Detect which cell encompasses the target text, then output its (X, Y) center coordinate. 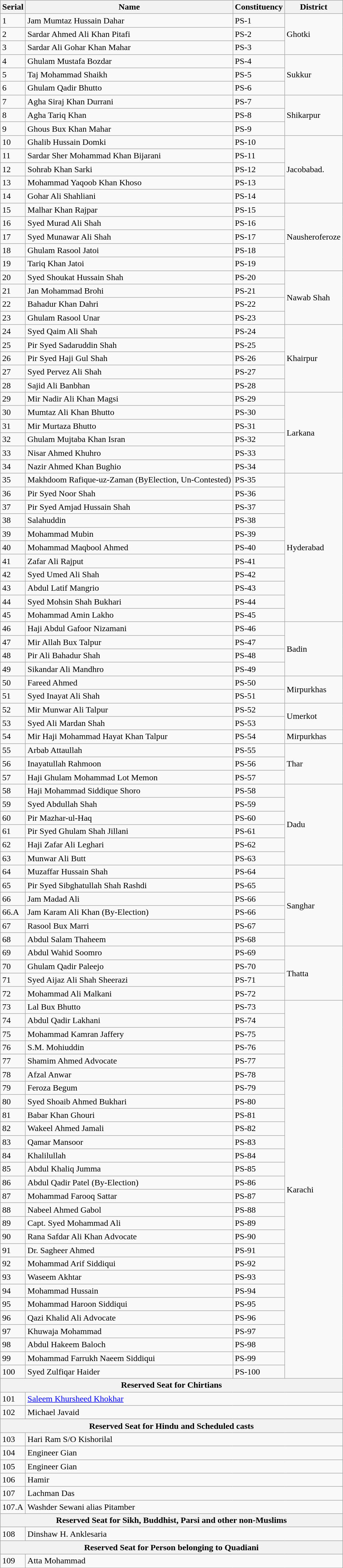
Mohammad Haroon Siddiqui (129, 1304)
PS-52 (259, 710)
PS-64 (259, 872)
PS-38 (259, 520)
PS-32 (259, 439)
66 (13, 899)
74 (13, 1020)
88 (13, 1209)
PS-24 (259, 331)
16 (13, 223)
4 (13, 61)
Jam Mumtaz Hussain Dahar (129, 21)
PS-10 (259, 142)
Bahadur Khan Dahri (129, 304)
83 (13, 1142)
Wakeel Ahmed Jamali (129, 1129)
69 (13, 953)
105 (13, 1466)
PS-74 (259, 1020)
PS-11 (259, 155)
PS-98 (259, 1345)
PS-69 (259, 953)
Abdul Khaliq Jumma (129, 1169)
PS-25 (259, 345)
District (314, 7)
89 (13, 1223)
58 (13, 791)
PS-16 (259, 223)
Rasool Bux Marri (129, 926)
Sohrab Khan Sarki (129, 169)
PS-70 (259, 966)
Badin (314, 649)
84 (13, 1155)
Jan Mohammad Brohi (129, 291)
PS-19 (259, 264)
PS-23 (259, 318)
12 (13, 169)
Mohammad Arif Siddiqui (129, 1264)
Pir Ali Bahadur Shah (129, 656)
80 (13, 1102)
Hari Ram S/O Kishorilal (184, 1439)
PS-95 (259, 1304)
99 (13, 1358)
Syed Murad Ali Shah (129, 223)
PS-83 (259, 1142)
PS-29 (259, 399)
PS-58 (259, 791)
PS-49 (259, 669)
PS-84 (259, 1155)
Nisar Ahmed Khuhro (129, 453)
Babar Khan Ghouri (129, 1115)
28 (13, 385)
5 (13, 75)
PS-93 (259, 1277)
Thar (314, 764)
62 (13, 845)
PS-22 (259, 304)
79 (13, 1088)
Abdul Qadir Patel (By-Election) (129, 1182)
PS-37 (259, 507)
Sajid Ali Banbhan (129, 385)
8 (13, 115)
PS-40 (259, 547)
22 (13, 304)
Mir Munwar Ali Talpur (129, 710)
25 (13, 345)
Michael Javaid (184, 1412)
57 (13, 777)
Nazir Ahmed Khan Bughio (129, 466)
30 (13, 413)
17 (13, 237)
Syed Inayat Ali Shah (129, 696)
PS-91 (259, 1250)
20 (13, 277)
PS-57 (259, 777)
Constituency (259, 7)
Abdul Latif Mangrio (129, 588)
Nawab Shah (314, 297)
Dr. Sagheer Ahmed (129, 1250)
PS-77 (259, 1061)
10 (13, 142)
Waseem Akhtar (129, 1277)
Syed Shoaib Ahmed Bukhari (129, 1102)
PS-67 (259, 926)
Mohammad Maqbool Ahmed (129, 547)
Jam Karam Ali Khan (By-Election) (129, 912)
PS-59 (259, 804)
41 (13, 561)
54 (13, 737)
Ghulam Mujtaba Khan Isran (129, 439)
52 (13, 710)
49 (13, 669)
66.A (13, 912)
PS-92 (259, 1264)
85 (13, 1169)
Pir Syed Amjad Hussain Shah (129, 507)
Haji Zafar Ali Leghari (129, 845)
Nausheroferoze (314, 237)
Afzal Anwar (129, 1075)
87 (13, 1196)
63 (13, 858)
107.A (13, 1507)
23 (13, 318)
PS-56 (259, 764)
Haji Mohammad Siddique Shoro (129, 791)
21 (13, 291)
93 (13, 1277)
32 (13, 439)
Haji Ghulam Mohammad Lot Memon (129, 777)
Syed Aijaz Ali Shah Sheerazi (129, 980)
PS-35 (259, 480)
Khuwaja Mohammad (129, 1331)
Mohammad Amin Lakho (129, 615)
Gohar Ali Shahliani (129, 196)
82 (13, 1129)
Reserved Seat for Person belonging to Quadiani (171, 1547)
101 (13, 1399)
Ghous Bux Khan Mahar (129, 129)
Abdul Wahid Soomro (129, 953)
1 (13, 21)
56 (13, 764)
Jacobabad. (314, 169)
59 (13, 804)
PS-5 (259, 75)
PS-87 (259, 1196)
PS-26 (259, 358)
Pir Syed Noor Shah (129, 493)
14 (13, 196)
67 (13, 926)
Mir Murtaza Bhutto (129, 426)
PS-33 (259, 453)
PS-45 (259, 615)
65 (13, 885)
Saleem Khursheed Khokhar (184, 1399)
Capt. Syed Mohammad Ali (129, 1223)
Pir Mazhar-ul-Haq (129, 818)
PS-68 (259, 939)
PS-3 (259, 48)
Khairpur (314, 358)
92 (13, 1264)
S.M. Mohiuddin (129, 1048)
Makhdoom Rafique-uz-Zaman (ByElection, Un-Contested) (129, 480)
36 (13, 493)
PS-75 (259, 1034)
Sanghar (314, 906)
Sukkur (314, 75)
100 (13, 1372)
Pir Syed Sadaruddin Shah (129, 345)
Reserved Seat for Hindu and Scheduled casts (171, 1426)
71 (13, 980)
Atta Mohammad (184, 1561)
Munwar Ali Butt (129, 858)
PS-43 (259, 588)
PS-6 (259, 88)
PS-86 (259, 1182)
Abdul Qadir Lakhani (129, 1020)
90 (13, 1236)
Syed Shoukat Hussain Shah (129, 277)
33 (13, 453)
Syed Abdullah Shah (129, 804)
Ghalib Hussain Domki (129, 142)
108 (13, 1534)
Mohammad Farooq Sattar (129, 1196)
48 (13, 656)
42 (13, 574)
PS-65 (259, 885)
94 (13, 1291)
Mohammad Yaqoob Khan Khoso (129, 183)
Zafar Ali Rajput (129, 561)
PS-100 (259, 1372)
Ghulam Qadir Bhutto (129, 88)
PS-28 (259, 385)
Fareed Ahmed (129, 683)
Haji Abdul Gafoor Nizamani (129, 629)
Ghulam Rasool Unar (129, 318)
PS-80 (259, 1102)
PS-21 (259, 291)
2 (13, 34)
Lal Bux Bhutto (129, 1007)
Abdul Hakeem Baloch (129, 1345)
PS-79 (259, 1088)
PS-53 (259, 723)
Jam Madad Ali (129, 899)
45 (13, 615)
40 (13, 547)
95 (13, 1304)
PS-12 (259, 169)
Agha Tariq Khan (129, 115)
97 (13, 1331)
3 (13, 48)
Syed Munawar Ali Shah (129, 237)
PS-55 (259, 750)
PS-8 (259, 115)
78 (13, 1075)
68 (13, 939)
PS-82 (259, 1129)
44 (13, 602)
26 (13, 358)
37 (13, 507)
PS-48 (259, 656)
Ghulam Rasool Jatoi (129, 250)
Mohammad Kamran Jaffery (129, 1034)
PS-81 (259, 1115)
72 (13, 993)
Syed Umed Ali Shah (129, 574)
75 (13, 1034)
Sikandar Ali Mandhro (129, 669)
Syed Pervez Ali Shah (129, 372)
77 (13, 1061)
Reserved Seat for Chirtians (171, 1385)
96 (13, 1318)
Mumtaz Ali Khan Bhutto (129, 413)
106 (13, 1480)
Tariq Khan Jatoi (129, 264)
Washder Sewani alias Pitamber (184, 1507)
Rana Safdar Ali Khan Advocate (129, 1236)
15 (13, 210)
Serial (13, 7)
38 (13, 520)
Hyderabad (314, 547)
Pir Syed Sibghatullah Shah Rashdi (129, 885)
PS-14 (259, 196)
Sardar Sher Mohammad Khan Bijarani (129, 155)
PS-78 (259, 1075)
103 (13, 1439)
PS-42 (259, 574)
PS-85 (259, 1169)
Syed Mohsin Shah Bukhari (129, 602)
Larkana (314, 433)
35 (13, 480)
PS-18 (259, 250)
PS-97 (259, 1331)
Inayatullah Rahmoon (129, 764)
PS-15 (259, 210)
Reserved Seat for Sikh, Buddhist, Parsi and other non-Muslims (171, 1520)
Sardar Ahmed Ali Khan Pitafi (129, 34)
Dadu (314, 824)
Ghulam Qadir Paleejo (129, 966)
Mohammad Hussain (129, 1291)
PS-27 (259, 372)
Qazi Khalid Ali Advocate (129, 1318)
PS-46 (259, 629)
104 (13, 1453)
PS-61 (259, 831)
Shikarpur (314, 115)
Lachman Das (184, 1493)
29 (13, 399)
Mohammad Mubin (129, 534)
PS-62 (259, 845)
PS-94 (259, 1291)
7 (13, 102)
PS-54 (259, 737)
61 (13, 831)
53 (13, 723)
Syed Ali Mardan Shah (129, 723)
PS-13 (259, 183)
Feroza Begum (129, 1088)
Khalilullah (129, 1155)
Hamir (184, 1480)
Pir Syed Haji Gul Shah (129, 358)
PS-34 (259, 466)
PS-1 (259, 21)
51 (13, 696)
Mir Nadir Ali Khan Magsi (129, 399)
6 (13, 88)
24 (13, 331)
9 (13, 129)
43 (13, 588)
Qamar Mansoor (129, 1142)
18 (13, 250)
Mir Allah Bux Talpur (129, 642)
91 (13, 1250)
PS-51 (259, 696)
Ghotki (314, 34)
PS-31 (259, 426)
11 (13, 155)
Thatta (314, 973)
PS-36 (259, 493)
55 (13, 750)
Agha Siraj Khan Durrani (129, 102)
PS-7 (259, 102)
Mohammad Ali Malkani (129, 993)
86 (13, 1182)
102 (13, 1412)
Syed Qaim Ali Shah (129, 331)
PS-9 (259, 129)
109 (13, 1561)
PS-44 (259, 602)
Pir Syed Ghulam Shah Jillani (129, 831)
Shamim Ahmed Advocate (129, 1061)
34 (13, 466)
98 (13, 1345)
Name (129, 7)
Salahuddin (129, 520)
PS-39 (259, 534)
Karachi (314, 1189)
76 (13, 1048)
Ghulam Mustafa Bozdar (129, 61)
13 (13, 183)
Umerkot (314, 716)
PS-76 (259, 1048)
PS-96 (259, 1318)
Mir Haji Mohammad Hayat Khan Talpur (129, 737)
31 (13, 426)
PS-41 (259, 561)
PS-63 (259, 858)
PS-20 (259, 277)
46 (13, 629)
PS-72 (259, 993)
PS-2 (259, 34)
81 (13, 1115)
PS-50 (259, 683)
Abdul Salam Thaheem (129, 939)
PS-90 (259, 1236)
PS-99 (259, 1358)
39 (13, 534)
27 (13, 372)
Taj Mohammad Shaikh (129, 75)
Muzaffar Hussain Shah (129, 872)
PS-4 (259, 61)
PS-88 (259, 1209)
Sardar Ali Gohar Khan Mahar (129, 48)
PS-73 (259, 1007)
PS-60 (259, 818)
Nabeel Ahmed Gabol (129, 1209)
64 (13, 872)
Malhar Khan Rajpar (129, 210)
Dinshaw H. Anklesaria (184, 1534)
PS-71 (259, 980)
70 (13, 966)
73 (13, 1007)
PS-17 (259, 237)
50 (13, 683)
PS-30 (259, 413)
PS-89 (259, 1223)
19 (13, 264)
Mohammad Farrukh Naeem Siddiqui (129, 1358)
PS-47 (259, 642)
47 (13, 642)
107 (13, 1493)
Syed Zulfiqar Haider (129, 1372)
60 (13, 818)
Arbab Attaullah (129, 750)
